Determine the (x, y) coordinate at the center of the cell enclosing the given text.  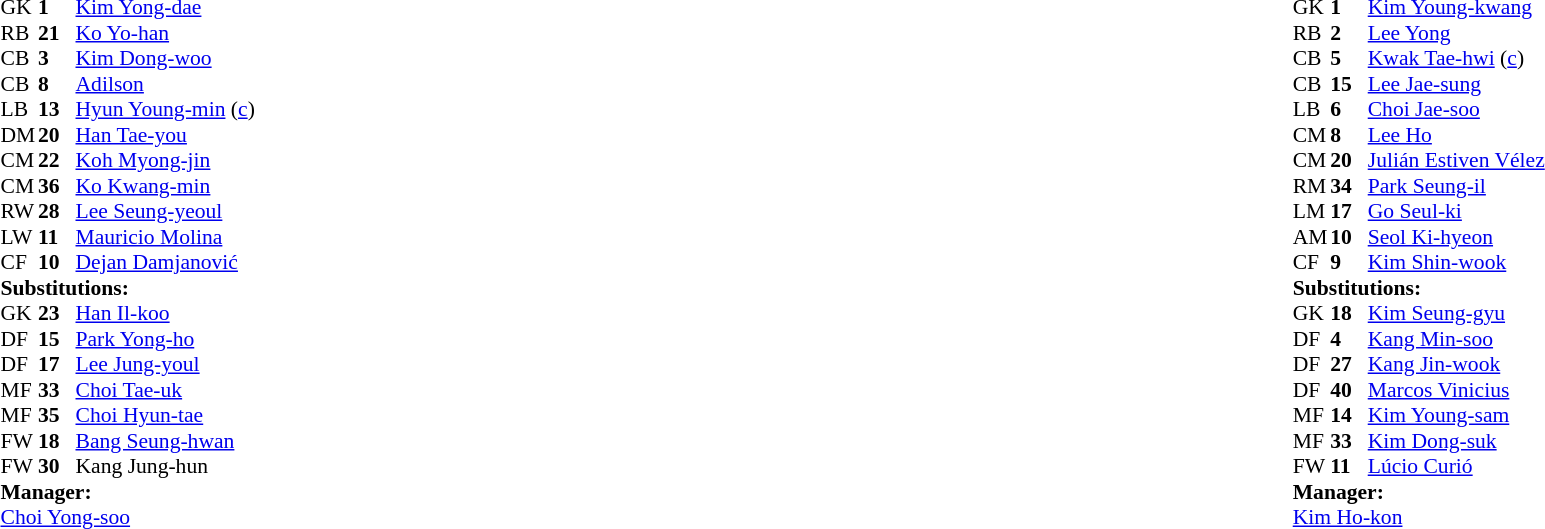
35 (57, 415)
36 (57, 186)
Ko Kwang-min (166, 186)
Kim Shin-wook (1456, 263)
9 (1349, 263)
Kim Young-sam (1456, 415)
LW (19, 237)
Julián Estiven Vélez (1456, 161)
Hyun Young-min (c) (166, 109)
Koh Myong-jin (166, 161)
Kwak Tae-hwi (c) (1456, 59)
Kim Dong-suk (1456, 441)
Mauricio Molina (166, 237)
Choi Hyun-tae (166, 415)
Go Seul-ki (1456, 211)
RW (19, 211)
Marcos Vinicius (1456, 390)
23 (57, 313)
AM (1312, 237)
Kim Seung-gyu (1456, 313)
Lúcio Curió (1456, 467)
Seol Ki-hyeon (1456, 237)
Lee Seung-yeoul (166, 211)
Choi Jae-soo (1456, 109)
5 (1349, 59)
6 (1349, 109)
Park Yong-ho (166, 339)
Kang Jung-hun (166, 467)
RM (1312, 186)
Kang Min-soo (1456, 339)
Ko Yo-han (166, 33)
3 (57, 59)
Lee Jung-youl (166, 365)
Park Seung-il (1456, 186)
LM (1312, 211)
Han Il-koo (166, 313)
2 (1349, 33)
13 (57, 109)
Han Tae-you (166, 135)
27 (1349, 365)
Lee Yong (1456, 33)
28 (57, 211)
Kim Dong-woo (166, 59)
Dejan Damjanović (166, 263)
22 (57, 161)
30 (57, 467)
Adilson (166, 84)
4 (1349, 339)
Lee Jae-sung (1456, 84)
Kang Jin-wook (1456, 365)
21 (57, 33)
DM (19, 135)
34 (1349, 186)
Lee Ho (1456, 135)
Bang Seung-hwan (166, 441)
40 (1349, 390)
Choi Tae-uk (166, 390)
14 (1349, 415)
